Locate the cell with the specified text and output its (x, y) center coordinate. 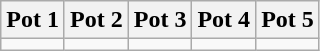
Pot 3 (160, 20)
Pot 4 (224, 20)
Pot 1 (33, 20)
Pot 2 (96, 20)
Pot 5 (288, 20)
